Determine the [x, y] coordinate at the center of the cell enclosing the given text.  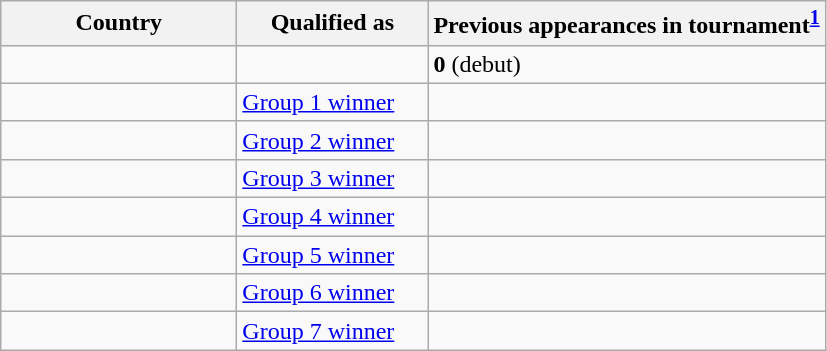
Group 7 winner [332, 331]
Group 5 winner [332, 255]
Group 4 winner [332, 217]
Group 6 winner [332, 293]
Group 3 winner [332, 178]
Previous appearances in tournament1 [626, 24]
Qualified as [332, 24]
0 (debut) [626, 64]
Country [119, 24]
Group 2 winner [332, 140]
Group 1 winner [332, 102]
